Locate the cell with the specified text and output its [X, Y] center coordinate. 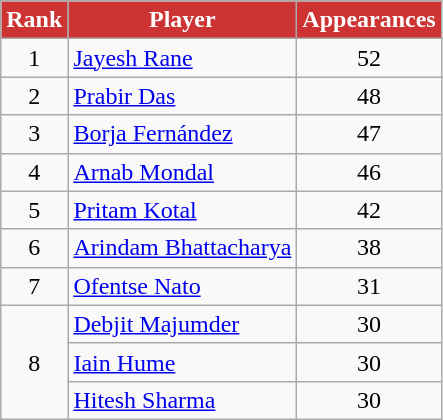
8 [34, 362]
5 [34, 210]
38 [369, 248]
Appearances [369, 20]
Borja Fernández [182, 134]
Player [182, 20]
42 [369, 210]
2 [34, 96]
3 [34, 134]
48 [369, 96]
Arnab Mondal [182, 172]
Jayesh Rane [182, 58]
Iain Hume [182, 362]
Hitesh Sharma [182, 400]
Arindam Bhattacharya [182, 248]
6 [34, 248]
4 [34, 172]
7 [34, 286]
Pritam Kotal [182, 210]
1 [34, 58]
31 [369, 286]
Prabir Das [182, 96]
Debjit Majumder [182, 324]
Ofentse Nato [182, 286]
47 [369, 134]
Rank [34, 20]
52 [369, 58]
46 [369, 172]
